Provide the [x, y] coordinate of the cell's center where the given text is located.  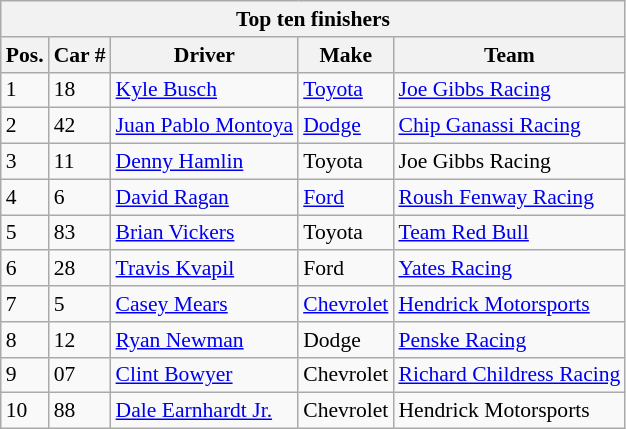
1 [25, 90]
88 [80, 411]
9 [25, 375]
Chip Ganassi Racing [509, 126]
Team [509, 55]
83 [80, 233]
Penske Racing [509, 340]
28 [80, 269]
Kyle Busch [205, 90]
David Ragan [205, 197]
3 [25, 162]
Dale Earnhardt Jr. [205, 411]
7 [25, 304]
Team Red Bull [509, 233]
18 [80, 90]
Yates Racing [509, 269]
07 [80, 375]
Brian Vickers [205, 233]
Car # [80, 55]
Roush Fenway Racing [509, 197]
11 [80, 162]
Juan Pablo Montoya [205, 126]
Casey Mears [205, 304]
10 [25, 411]
Richard Childress Racing [509, 375]
Top ten finishers [314, 19]
42 [80, 126]
Ryan Newman [205, 340]
Travis Kvapil [205, 269]
Make [346, 55]
8 [25, 340]
12 [80, 340]
4 [25, 197]
Driver [205, 55]
Clint Bowyer [205, 375]
Pos. [25, 55]
2 [25, 126]
Denny Hamlin [205, 162]
